For the text-containing cell, return its midpoint in (X, Y) coordinate format. 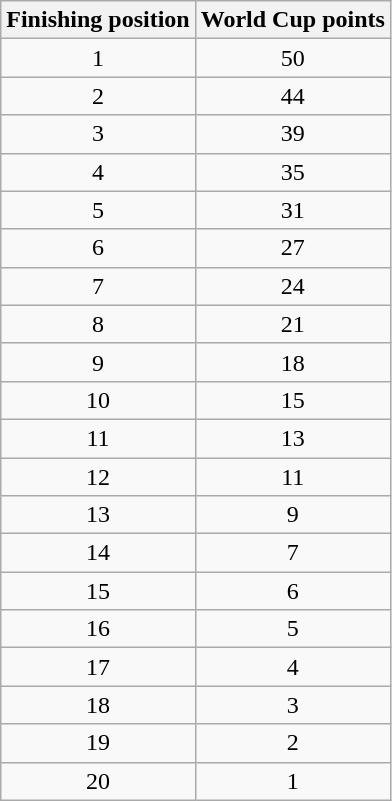
World Cup points (292, 20)
16 (98, 629)
8 (98, 324)
Finishing position (98, 20)
20 (98, 781)
50 (292, 58)
44 (292, 96)
24 (292, 286)
14 (98, 553)
19 (98, 743)
31 (292, 210)
35 (292, 172)
12 (98, 477)
21 (292, 324)
17 (98, 667)
39 (292, 134)
27 (292, 248)
10 (98, 400)
